Return the (x, y) coordinate for the center point of the cell that contains the specified text.  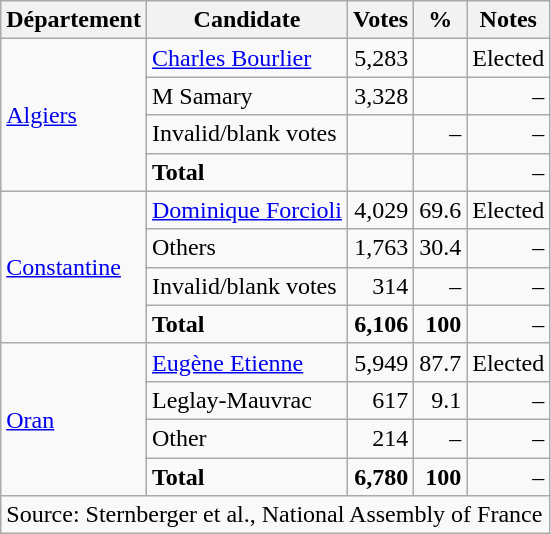
6,780 (380, 477)
Other (246, 438)
Others (246, 248)
Leglay-Mauvrac (246, 400)
5,283 (380, 58)
3,328 (380, 96)
4,029 (380, 210)
617 (380, 400)
Notes (508, 20)
9.1 (440, 400)
Charles Bourlier (246, 58)
Algiers (74, 115)
6,106 (380, 324)
1,763 (380, 248)
Dominique Forcioli (246, 210)
214 (380, 438)
Constantine (74, 267)
314 (380, 286)
30.4 (440, 248)
Votes (380, 20)
Eugène Etienne (246, 362)
87.7 (440, 362)
Oran (74, 419)
Candidate (246, 20)
% (440, 20)
5,949 (380, 362)
Département (74, 20)
M Samary (246, 96)
Source: Sternberger et al., National Assembly of France (276, 515)
69.6 (440, 210)
